From the cell containing the given text, extract its center point as [x, y] coordinate. 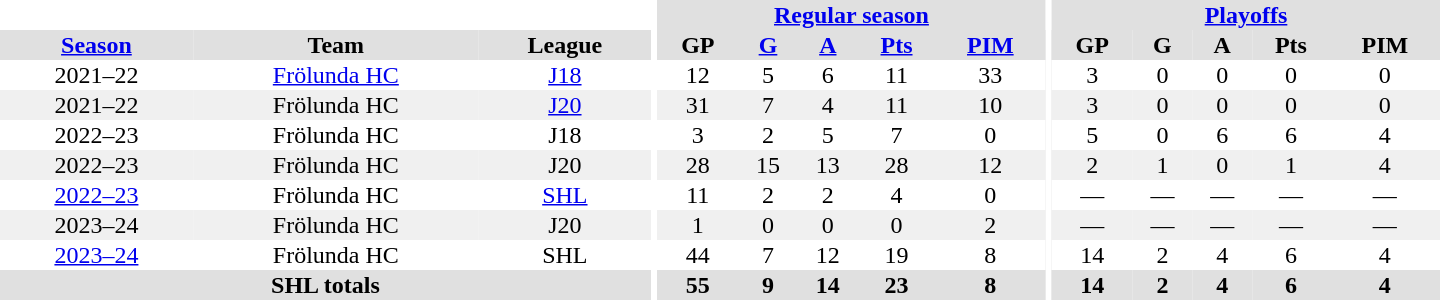
Team [336, 45]
23 [897, 285]
31 [698, 105]
19 [897, 255]
SHL totals [326, 285]
33 [990, 75]
Season [96, 45]
44 [698, 255]
9 [768, 285]
Regular season [852, 15]
15 [768, 165]
13 [828, 165]
Playoffs [1246, 15]
55 [698, 285]
League [565, 45]
10 [990, 105]
